Return [x, y] of the center of cell containing provided text 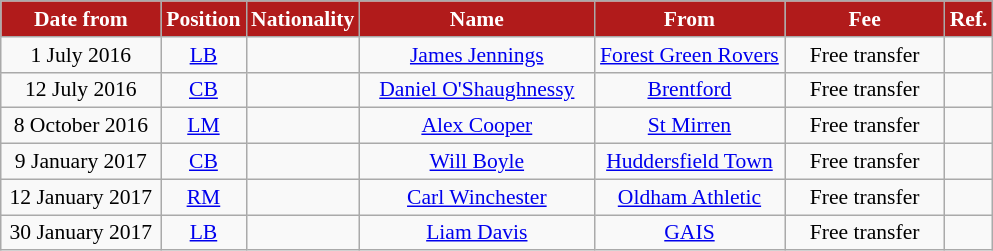
Position [204, 19]
30 January 2017 [81, 233]
Alex Cooper [476, 126]
From [689, 19]
9 January 2017 [81, 162]
12 July 2016 [81, 90]
Name [476, 19]
GAIS [689, 233]
Nationality [302, 19]
RM [204, 197]
Liam Davis [476, 233]
Fee [865, 19]
12 January 2017 [81, 197]
Carl Winchester [476, 197]
1 July 2016 [81, 55]
Ref. [969, 19]
James Jennings [476, 55]
Huddersfield Town [689, 162]
Forest Green Rovers [689, 55]
Will Boyle [476, 162]
Brentford [689, 90]
Oldham Athletic [689, 197]
LM [204, 126]
Daniel O'Shaughnessy [476, 90]
St Mirren [689, 126]
Date from [81, 19]
8 October 2016 [81, 126]
